Pinpoint the cell where the given text exists, returning its [X, Y] midpoint coordinate. 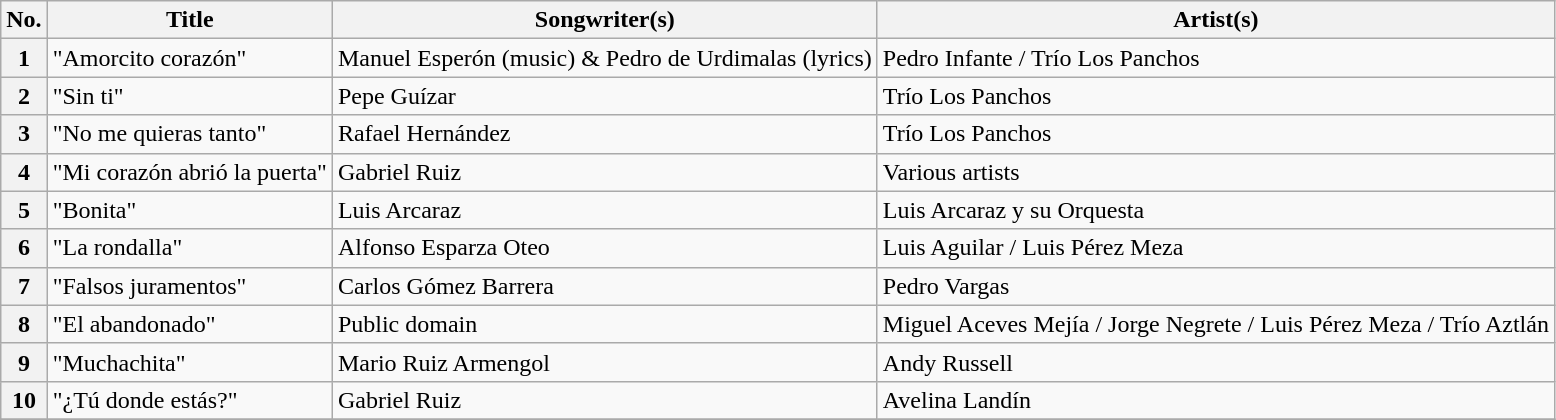
"La rondalla" [190, 248]
No. [24, 20]
4 [24, 172]
"¿Tú donde estás?" [190, 400]
Carlos Gómez Barrera [604, 286]
1 [24, 58]
"Sin ti" [190, 96]
Various artists [1216, 172]
9 [24, 362]
Luis Aguilar / Luis Pérez Meza [1216, 248]
10 [24, 400]
6 [24, 248]
"Bonita" [190, 210]
Artist(s) [1216, 20]
5 [24, 210]
Andy Russell [1216, 362]
3 [24, 134]
Rafael Hernández [604, 134]
"No me quieras tanto" [190, 134]
"Mi corazón abrió la puerta" [190, 172]
7 [24, 286]
Luis Arcaraz y su Orquesta [1216, 210]
2 [24, 96]
8 [24, 324]
"El abandonado" [190, 324]
Mario Ruiz Armengol [604, 362]
Title [190, 20]
"Muchachita" [190, 362]
Alfonso Esparza Oteo [604, 248]
Pepe Guízar [604, 96]
Miguel Aceves Mejía / Jorge Negrete / Luis Pérez Meza / Trío Aztlán [1216, 324]
Songwriter(s) [604, 20]
Pedro Vargas [1216, 286]
Pedro Infante / Trío Los Panchos [1216, 58]
Luis Arcaraz [604, 210]
"Falsos juramentos" [190, 286]
Public domain [604, 324]
"Amorcito corazón" [190, 58]
Manuel Esperón (music) & Pedro de Urdimalas (lyrics) [604, 58]
Avelina Landín [1216, 400]
